Search for the cell housing the specified text and yield its (x, y) center coordinate. 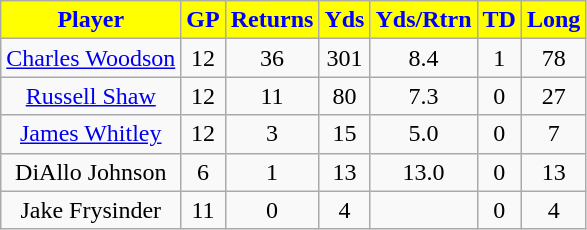
36 (272, 58)
Russell Shaw (91, 96)
GP (203, 20)
13.0 (424, 172)
Returns (272, 20)
8.4 (424, 58)
5.0 (424, 134)
Yds/Rtrn (424, 20)
7.3 (424, 96)
Jake Frysinder (91, 210)
Charles Woodson (91, 58)
78 (553, 58)
7 (553, 134)
DiAllo Johnson (91, 172)
3 (272, 134)
Player (91, 20)
TD (499, 20)
Long (553, 20)
27 (553, 96)
Yds (344, 20)
301 (344, 58)
6 (203, 172)
James Whitley (91, 134)
80 (344, 96)
15 (344, 134)
